Pinpoint the cell where the given text exists, returning its [x, y] midpoint coordinate. 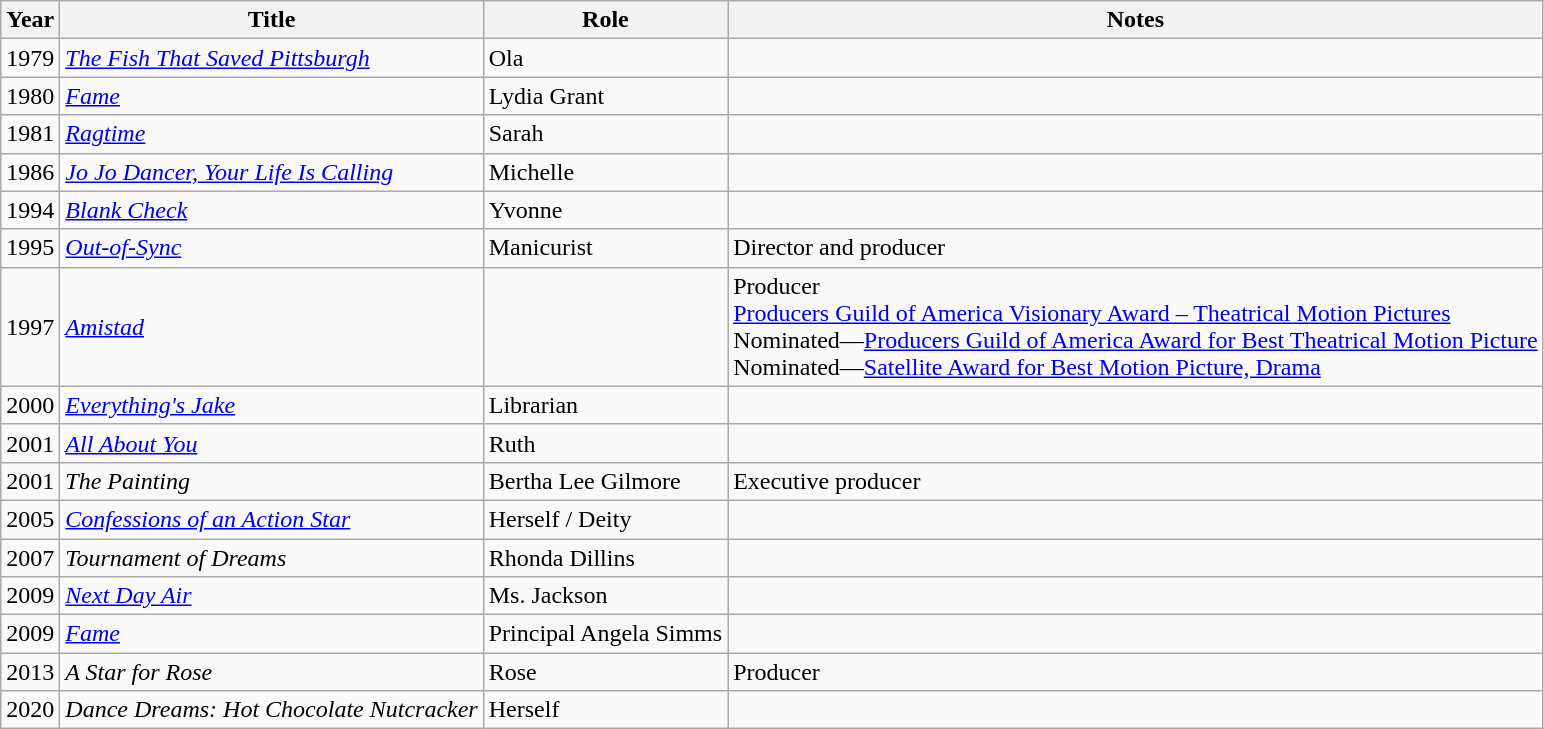
2013 [30, 672]
Lydia Grant [605, 96]
Ms. Jackson [605, 596]
Michelle [605, 172]
Rose [605, 672]
Yvonne [605, 210]
Dance Dreams: Hot Chocolate Nutcracker [272, 710]
2007 [30, 557]
1981 [30, 134]
1995 [30, 248]
Ragtime [272, 134]
Next Day Air [272, 596]
All About You [272, 443]
Ola [605, 58]
Amistad [272, 326]
Role [605, 20]
Librarian [605, 405]
Director and producer [1136, 248]
Notes [1136, 20]
Jo Jo Dancer, Your Life Is Calling [272, 172]
1997 [30, 326]
Ruth [605, 443]
Principal Angela Simms [605, 634]
A Star for Rose [272, 672]
Everything's Jake [272, 405]
2000 [30, 405]
Year [30, 20]
Manicurist [605, 248]
1980 [30, 96]
The Painting [272, 481]
2020 [30, 710]
1986 [30, 172]
Out-of-Sync [272, 248]
Confessions of an Action Star [272, 519]
Tournament of Dreams [272, 557]
Producer [1136, 672]
Herself [605, 710]
2005 [30, 519]
Rhonda Dillins [605, 557]
Executive producer [1136, 481]
Herself / Deity [605, 519]
Bertha Lee Gilmore [605, 481]
Blank Check [272, 210]
1979 [30, 58]
The Fish That Saved Pittsburgh [272, 58]
Title [272, 20]
Sarah [605, 134]
1994 [30, 210]
